For the text-containing cell, return its midpoint in [x, y] coordinate format. 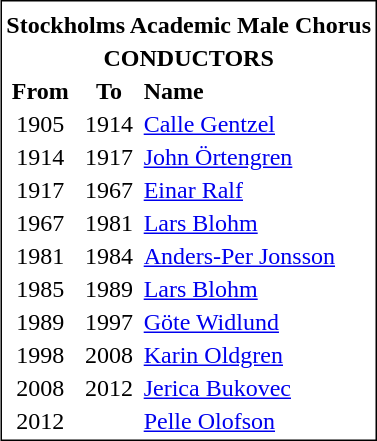
Jerica Bukovec [257, 389]
Einar Ralf [257, 191]
Anders-Per Jonsson [257, 257]
From [40, 91]
Name [257, 91]
Stockholms Academic Male Chorus [189, 25]
Pelle Olofson [257, 421]
1984 [109, 257]
Göte Widlund [257, 323]
1998 [40, 355]
CONDUCTORS [189, 59]
John Örtengren [257, 157]
Calle Gentzel [257, 125]
Karin Oldgren [257, 355]
1985 [40, 289]
1905 [40, 125]
1997 [109, 323]
To [109, 91]
